Scan for the cell matching the given text and deliver its [X, Y] coordinate at center. 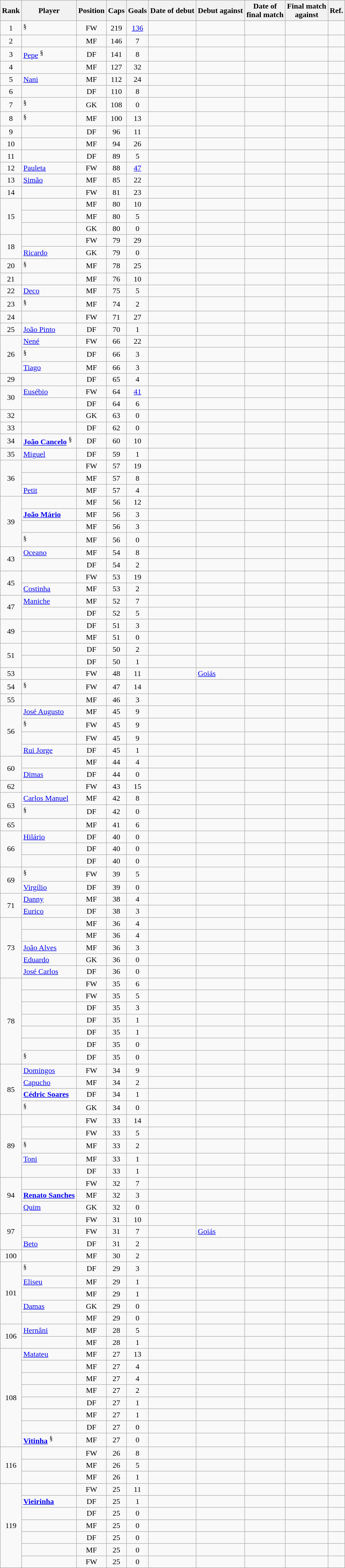
20 [11, 266]
101 [11, 1293]
Damas [49, 1306]
Vitinha § [49, 1440]
Player [49, 11]
Vieirinha [49, 1501]
Rui Jorge [49, 750]
70 [116, 329]
76 [116, 279]
55 [11, 700]
49 [11, 631]
Matateu [49, 1354]
Ref. [336, 11]
146 [116, 41]
Oceano [49, 553]
Position [91, 11]
Petit [49, 490]
116 [11, 1465]
José Augusto [49, 712]
110 [116, 91]
Final matchagainst [307, 11]
Eurico [49, 911]
Virgílio [49, 887]
Nené [49, 341]
José Carlos [49, 972]
96 [116, 132]
Maniche [49, 601]
Date of debut [172, 11]
73 [11, 948]
Date offinal match [265, 11]
59 [116, 454]
Eduardo [49, 960]
Cédric Soares [49, 1095]
Deco [49, 291]
Danny [49, 899]
Hernâni [49, 1330]
Domingos [49, 1070]
Renato Sanches [49, 1195]
Caps [116, 11]
João Cancelo § [49, 441]
141 [116, 54]
112 [116, 79]
81 [116, 192]
75 [116, 291]
Nani [49, 79]
Costinha [49, 589]
Capucho [49, 1082]
João Alves [49, 948]
18 [11, 247]
Simão [49, 180]
46 [116, 700]
João Mário [49, 514]
Dimas [49, 774]
119 [11, 1525]
Eliseu [49, 1282]
Toni [49, 1159]
Miguel [49, 454]
21 [11, 279]
127 [116, 67]
Eusébio [49, 392]
Rank [11, 11]
48 [116, 673]
Goals [138, 11]
97 [11, 1232]
Pepe § [49, 54]
Ricardo [49, 253]
219 [116, 28]
Debut against [220, 11]
Carlos Manuel [49, 798]
Pauleta [49, 168]
Tiago [49, 367]
136 [138, 28]
74 [116, 304]
João Pinto [49, 329]
Beto [49, 1244]
69 [11, 880]
Hilário [49, 837]
106 [11, 1336]
Quim [49, 1207]
88 [116, 168]
